Return [x, y] of the center of cell containing provided text 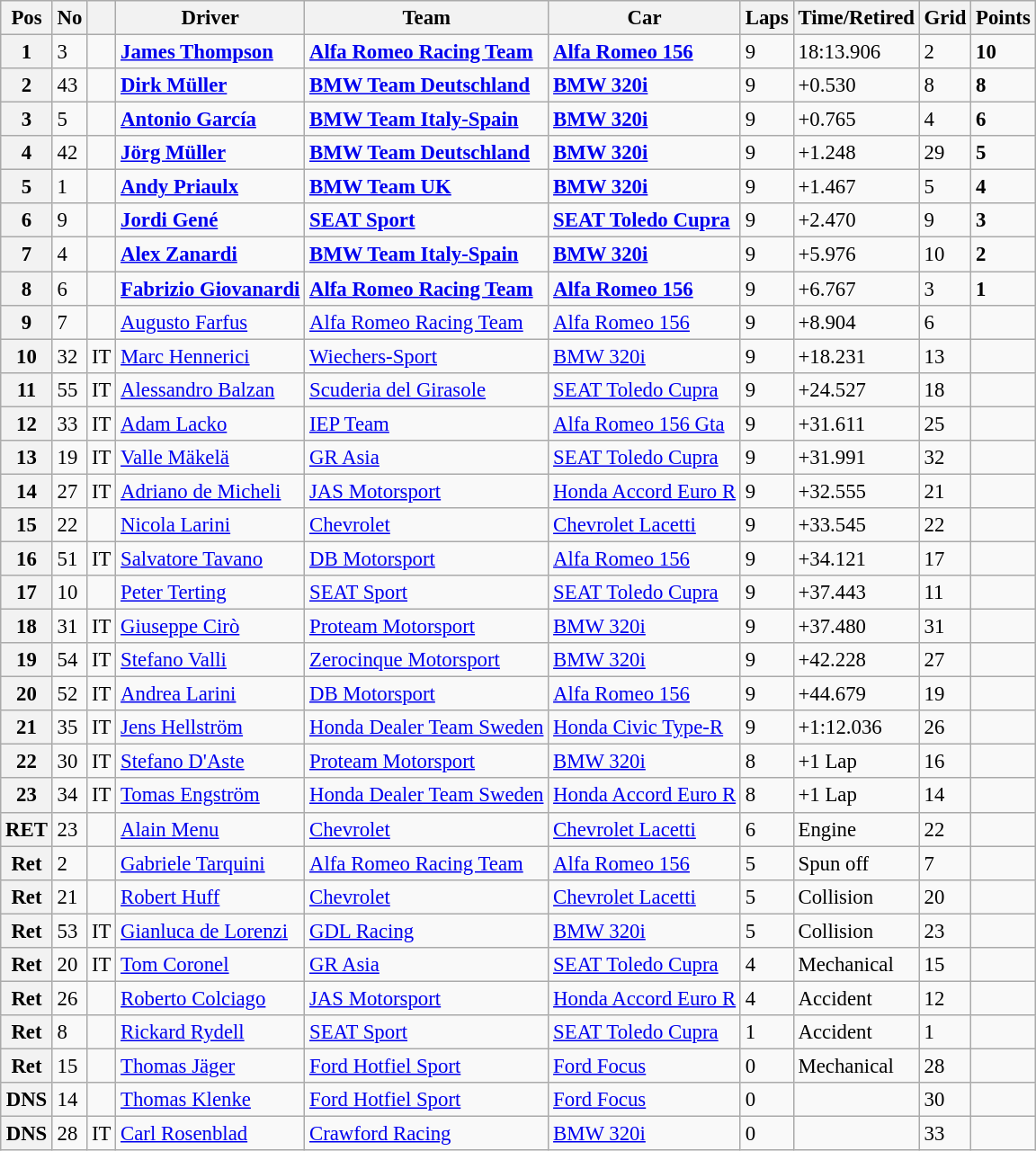
+0.765 [856, 120]
No [69, 18]
Peter Terting [210, 593]
GDL Racing [426, 931]
Tom Coronel [210, 965]
Points [1004, 18]
29 [944, 153]
Time/Retired [856, 18]
+37.480 [856, 627]
Adam Lacko [210, 424]
Gianluca de Lorenzi [210, 931]
34 [69, 796]
Andy Priaulx [210, 187]
Andrea Larini [210, 694]
Gabriele Tarquini [210, 863]
+1:12.036 [856, 727]
Driver [210, 18]
Giuseppe Cirò [210, 627]
55 [69, 389]
+1.248 [856, 153]
IEP Team [426, 424]
Wiechers-Sport [426, 356]
Antonio García [210, 120]
James Thompson [210, 52]
Spun off [856, 863]
Pos [27, 18]
+31.991 [856, 458]
BMW Team UK [426, 187]
Alex Zanardi [210, 254]
Adriano de Micheli [210, 491]
Salvatore Tavano [210, 558]
35 [69, 727]
+2.470 [856, 220]
Augusto Farfus [210, 322]
RET [27, 829]
+31.611 [856, 424]
Thomas Klenke [210, 1100]
+18.231 [856, 356]
Zerocinque Motorsport [426, 660]
+6.767 [856, 289]
Car [645, 18]
+8.904 [856, 322]
43 [69, 85]
Carl Rosenblad [210, 1134]
Stefano D'Aste [210, 762]
+33.545 [856, 525]
Robert Huff [210, 897]
Team [426, 18]
Jens Hellström [210, 727]
42 [69, 153]
Alfa Romeo 156 Gta [645, 424]
Alain Menu [210, 829]
+44.679 [856, 694]
+37.443 [856, 593]
Rickard Rydell [210, 1032]
52 [69, 694]
+32.555 [856, 491]
25 [944, 424]
18:13.906 [856, 52]
Roberto Colciago [210, 998]
Laps [766, 18]
Engine [856, 829]
Valle Mäkelä [210, 458]
51 [69, 558]
Jordi Gené [210, 220]
Fabrizio Giovanardi [210, 289]
+1.467 [856, 187]
+0.530 [856, 85]
Stefano Valli [210, 660]
Alessandro Balzan [210, 389]
Jörg Müller [210, 153]
Crawford Racing [426, 1134]
Dirk Müller [210, 85]
Tomas Engström [210, 796]
Grid [944, 18]
Thomas Jäger [210, 1066]
+34.121 [856, 558]
+5.976 [856, 254]
54 [69, 660]
Scuderia del Girasole [426, 389]
+42.228 [856, 660]
Nicola Larini [210, 525]
Honda Civic Type-R [645, 727]
Marc Hennerici [210, 356]
53 [69, 931]
+24.527 [856, 389]
